Return (x, y) of the center of cell containing provided text 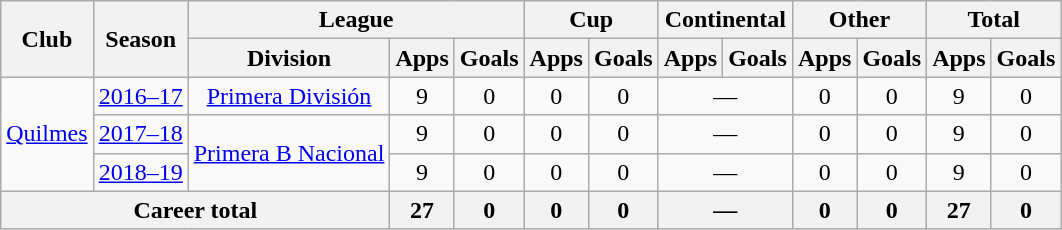
Total (994, 20)
League (356, 20)
Continental (725, 20)
Division (289, 58)
Season (140, 39)
Club (47, 39)
2016–17 (140, 96)
Primera B Nacional (289, 153)
2017–18 (140, 134)
Career total (196, 210)
Primera División (289, 96)
Quilmes (47, 134)
2018–19 (140, 172)
Other (859, 20)
Cup (591, 20)
